Find where the given text appears and provide that cell's center as (X, Y) coordinate. 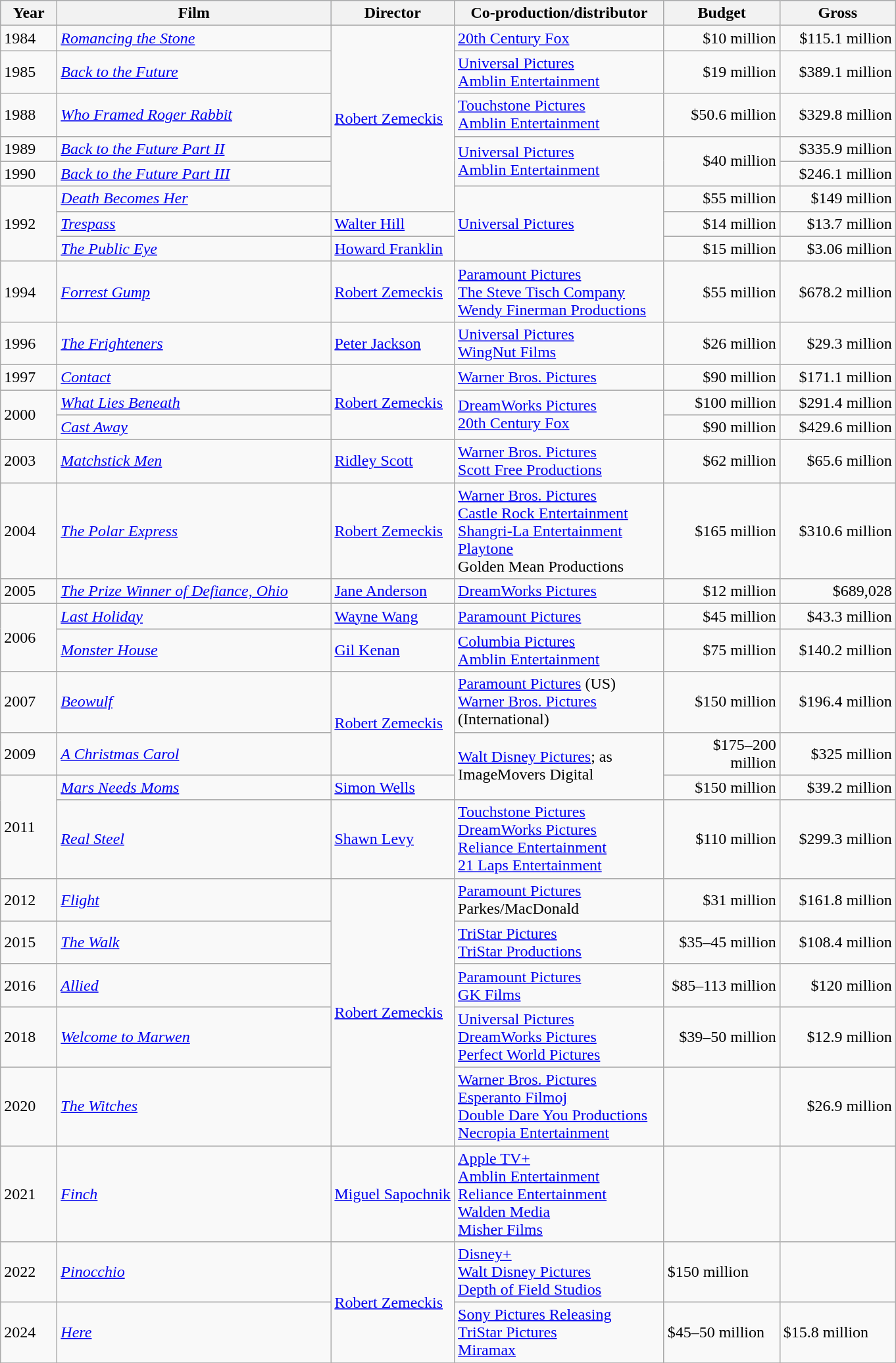
$15.8 million (837, 1333)
The Walk (194, 942)
2005 (29, 591)
Touchstone PicturesAmblin Entertainment (559, 114)
Universal PicturesDreamWorks PicturesPerfect World Pictures (559, 1037)
1992 (29, 224)
Ridley Scott (393, 462)
2024 (29, 1333)
1989 (29, 149)
Apple TV+Amblin EntertainmentReliance EntertainmentWalden MediaMisher Films (559, 1194)
$310.6 million (837, 531)
$115.1 million (837, 38)
2007 (29, 702)
Touchstone PicturesDreamWorks PicturesReliance Entertainment21 Laps Entertainment (559, 839)
Here (194, 1333)
Gross (837, 13)
Paramount PicturesParkes/MacDonald (559, 900)
1996 (29, 343)
2004 (29, 531)
$291.4 million (837, 402)
1988 (29, 114)
Cast Away (194, 428)
$26.9 million (837, 1106)
$26 million (722, 343)
Flight (194, 900)
Back to the Future (194, 72)
$140.2 million (837, 650)
$65.6 million (837, 462)
Back to the Future Part III (194, 174)
A Christmas Carol (194, 754)
Walt Disney Pictures; as ImageMovers Digital (559, 766)
What Lies Beneath (194, 402)
1985 (29, 72)
$10 million (722, 38)
1984 (29, 38)
Pinocchio (194, 1272)
Warner Bros. PicturesCastle Rock EntertainmentShangri-La EntertainmentPlaytoneGolden Mean Productions (559, 531)
2021 (29, 1194)
Forrest Gump (194, 291)
Mars Needs Moms (194, 787)
Paramount PicturesThe Steve Tisch CompanyWendy Finerman Productions (559, 291)
Sony Pictures ReleasingTriStar PicturesMiramax (559, 1333)
Film (194, 13)
2018 (29, 1037)
Howard Franklin (393, 249)
2006 (29, 638)
$161.8 million (837, 900)
$43.3 million (837, 616)
Warner Bros. PicturesEsperanto FilmojDouble Dare You ProductionsNecropia Entertainment (559, 1106)
$50.6 million (722, 114)
$40 million (722, 161)
$75 million (722, 650)
1994 (29, 291)
The Prize Winner of Defiance, Ohio (194, 591)
2020 (29, 1106)
Allied (194, 985)
Simon Wells (393, 787)
2015 (29, 942)
TriStar PicturesTriStar Productions (559, 942)
Back to the Future Part II (194, 149)
Jane Anderson (393, 591)
2000 (29, 414)
Death Becomes Her (194, 199)
$246.1 million (837, 174)
$29.3 million (837, 343)
Universal Pictures (559, 224)
2012 (29, 900)
$108.4 million (837, 942)
Paramount Pictures (US)Warner Bros. Pictures (International) (559, 702)
$110 million (722, 839)
Contact (194, 377)
Disney+Walt Disney PicturesDepth of Field Studios (559, 1272)
2022 (29, 1272)
DreamWorks Pictures (559, 591)
$85–113 million (722, 985)
$389.1 million (837, 72)
The Witches (194, 1106)
Who Framed Roger Rabbit (194, 114)
Walter Hill (393, 224)
Paramount Pictures (559, 616)
$13.7 million (837, 224)
Monster House (194, 650)
$31 million (722, 900)
$329.8 million (837, 114)
$299.3 million (837, 839)
Warner Bros. PicturesScott Free Productions (559, 462)
$196.4 million (837, 702)
20th Century Fox (559, 38)
$3.06 million (837, 249)
Welcome to Marwen (194, 1037)
$689,028 (837, 591)
$19 million (722, 72)
Year (29, 13)
$62 million (722, 462)
Warner Bros. Pictures (559, 377)
Peter Jackson (393, 343)
Budget (722, 13)
Real Steel (194, 839)
$149 million (837, 199)
1990 (29, 174)
DreamWorks Pictures20th Century Fox (559, 414)
$171.1 million (837, 377)
2016 (29, 985)
$175–200 million (722, 754)
Director (393, 13)
$15 million (722, 249)
$100 million (722, 402)
$39.2 million (837, 787)
Co-production/distributor (559, 13)
Columbia PicturesAmblin Entertainment (559, 650)
$45–50 million (722, 1333)
Paramount PicturesGK Films (559, 985)
2011 (29, 826)
Trespass (194, 224)
2009 (29, 754)
$429.6 million (837, 428)
Gil Kenan (393, 650)
$120 million (837, 985)
Beowulf (194, 702)
$45 million (722, 616)
$35–45 million (722, 942)
Shawn Levy (393, 839)
Matchstick Men (194, 462)
Last Holiday (194, 616)
The Frighteners (194, 343)
Wayne Wang (393, 616)
Romancing the Stone (194, 38)
$12 million (722, 591)
Universal PicturesWingNut Films (559, 343)
$678.2 million (837, 291)
$14 million (722, 224)
Finch (194, 1194)
The Polar Express (194, 531)
$39–50 million (722, 1037)
Miguel Sapochnik (393, 1194)
$165 million (722, 531)
$335.9 million (837, 149)
$12.9 million (837, 1037)
2003 (29, 462)
The Public Eye (194, 249)
1997 (29, 377)
$325 million (837, 754)
